Provide the (X, Y) coordinate of the cell's center where the given text is located.  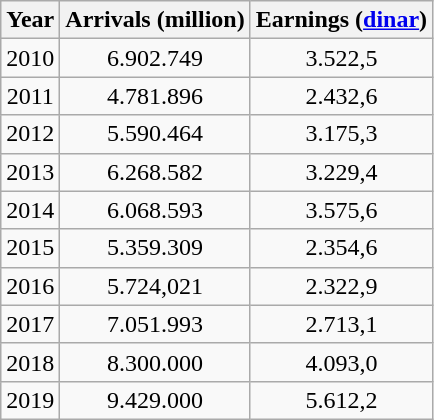
2017 (30, 324)
2016 (30, 286)
2011 (30, 96)
5.590.464 (155, 134)
4.093,0 (341, 362)
2.354,6 (341, 248)
2013 (30, 172)
2.322,9 (341, 286)
6.902.749 (155, 58)
9.429.000 (155, 400)
Earnings (dinar) (341, 20)
2010 (30, 58)
2012 (30, 134)
3.522,5 (341, 58)
3.575,6 (341, 210)
2.713,1 (341, 324)
2015 (30, 248)
3.229,4 (341, 172)
7.051.993 (155, 324)
5.724,021 (155, 286)
2018 (30, 362)
4.781.896 (155, 96)
Arrivals (million) (155, 20)
3.175,3 (341, 134)
2019 (30, 400)
2.432,6 (341, 96)
5.612,2 (341, 400)
Year (30, 20)
6.068.593 (155, 210)
8.300.000 (155, 362)
5.359.309 (155, 248)
2014 (30, 210)
6.268.582 (155, 172)
